Search for the cell housing the specified text and yield its (X, Y) center coordinate. 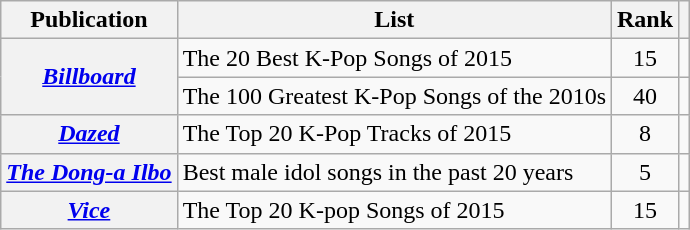
The Top 20 K-pop Songs of 2015 (394, 210)
8 (646, 134)
5 (646, 172)
Rank (646, 20)
Dazed (89, 134)
40 (646, 96)
The 20 Best K-Pop Songs of 2015 (394, 58)
Publication (89, 20)
Billboard (89, 77)
The 100 Greatest K-Pop Songs of the 2010s (394, 96)
Vice (89, 210)
The Dong-a Ilbo (89, 172)
The Top 20 K-Pop Tracks of 2015 (394, 134)
Best male idol songs in the past 20 years (394, 172)
List (394, 20)
